From the cell containing the given text, extract its center point as [x, y] coordinate. 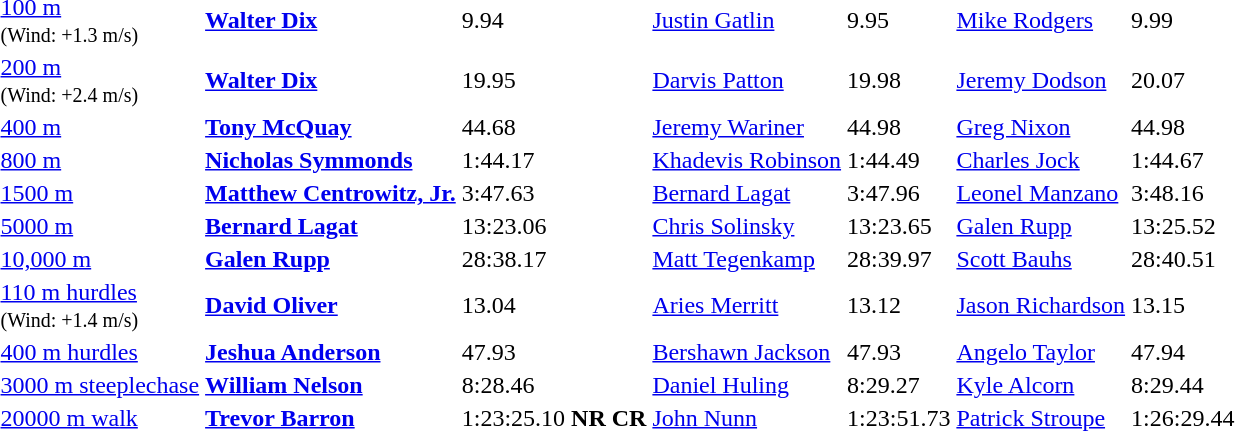
Matthew Centrowitz, Jr. [331, 193]
Scott Bauhs [1041, 259]
Darvis Patton [747, 80]
Jeshua Anderson [331, 352]
1:44.17 [554, 160]
Khadevis Robinson [747, 160]
Angelo Taylor [1041, 352]
Daniel Huling [747, 385]
19.98 [899, 80]
28:39.97 [899, 259]
Matt Tegenkamp [747, 259]
8:28.46 [554, 385]
13.04 [554, 306]
Jeremy Wariner [747, 127]
Leonel Manzano [1041, 193]
3:47.96 [899, 193]
Charles Jock [1041, 160]
Bershawn Jackson [747, 352]
44.98 [899, 127]
28:38.17 [554, 259]
Greg Nixon [1041, 127]
8:29.27 [899, 385]
Tony McQuay [331, 127]
19.95 [554, 80]
Nicholas Symmonds [331, 160]
13:23.06 [554, 226]
Chris Solinsky [747, 226]
Aries Merritt [747, 306]
13:23.65 [899, 226]
13.12 [899, 306]
Walter Dix [331, 80]
44.68 [554, 127]
Kyle Alcorn [1041, 385]
3:47.63 [554, 193]
1:44.49 [899, 160]
David Oliver [331, 306]
Jason Richardson [1041, 306]
Jeremy Dodson [1041, 80]
William Nelson [331, 385]
